Return [X, Y] of the center of cell containing provided text 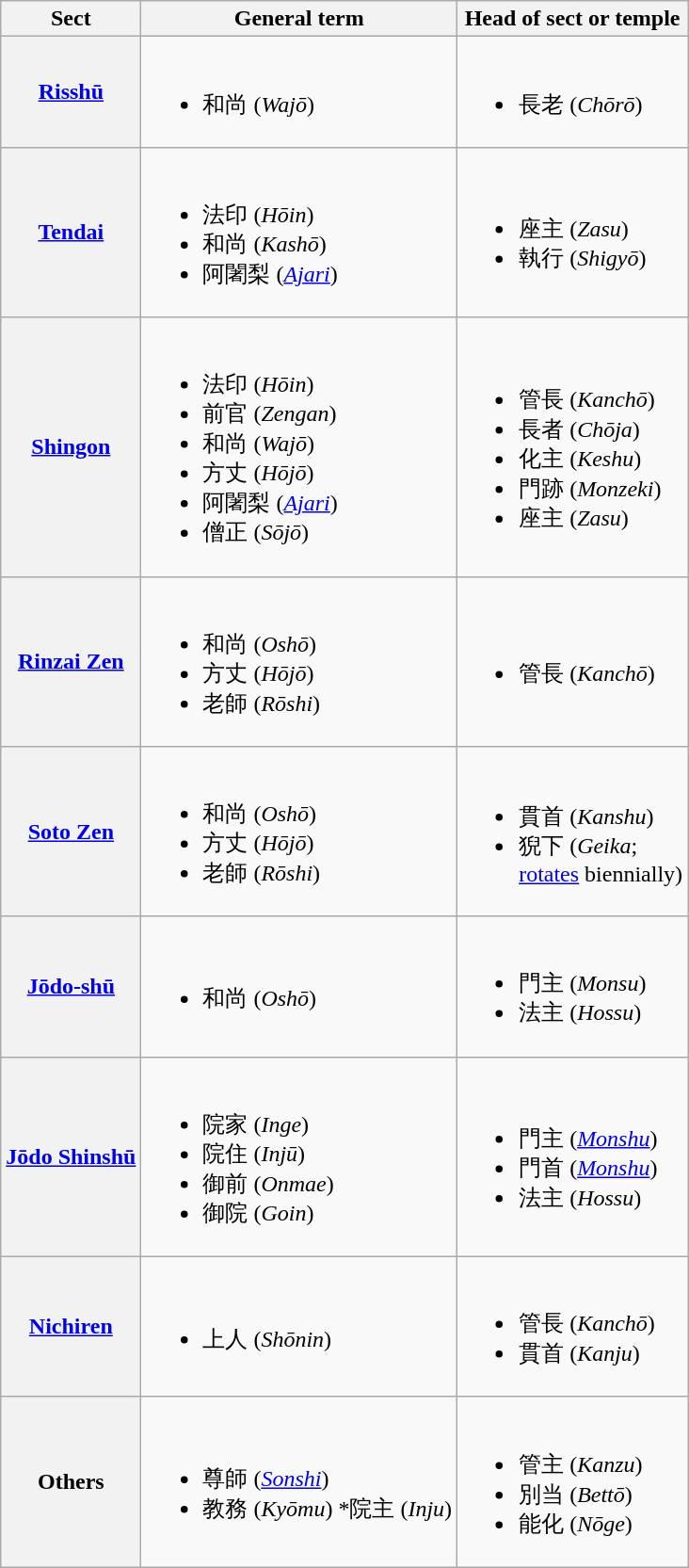
Tendai [72, 232]
Nichiren [72, 1326]
Risshū [72, 92]
和尚 (Wajō) [299, 92]
法印 (Hōin)和尚 (Kashō)阿闍梨 (Ajari) [299, 232]
上人 (Shōnin) [299, 1326]
管長 (Kanchō) [572, 661]
門主 (Monsu)法主 (Hossu) [572, 987]
門主 (Monshu)門首 (Monshu)法主 (Hossu) [572, 1156]
法印 (Hōin)前官 (Zengan)和尚 (Wajō)方丈 (Hōjō)阿闍梨 (Ajari)僧正 (Sōjō) [299, 446]
Rinzai Zen [72, 661]
Sect [72, 19]
Head of sect or temple [572, 19]
座主 (Zasu)執行 (Shigyō) [572, 232]
尊師 (Sonshi)教務 (Kyōmu) *院主 (Inju) [299, 1482]
院家 (Inge)院住 (Injū)御前 (Onmae)御院 (Goin) [299, 1156]
Jōdo-shū [72, 987]
Jōdo Shinshū [72, 1156]
管長 (Kanchō)長者 (Chōja)化主 (Keshu)門跡 (Monzeki)座主 (Zasu) [572, 446]
管主 (Kanzu)別当 (Bettō)能化 (Nōge) [572, 1482]
長老 (Chōrō) [572, 92]
Soto Zen [72, 832]
Shingon [72, 446]
貫首 (Kanshu)猊下 (Geika; rotates biennially) [572, 832]
Others [72, 1482]
管長 (Kanchō)貫首 (Kanju) [572, 1326]
和尚 (Oshō) [299, 987]
General term [299, 19]
